Locate the cell with the specified text and output its [X, Y] center coordinate. 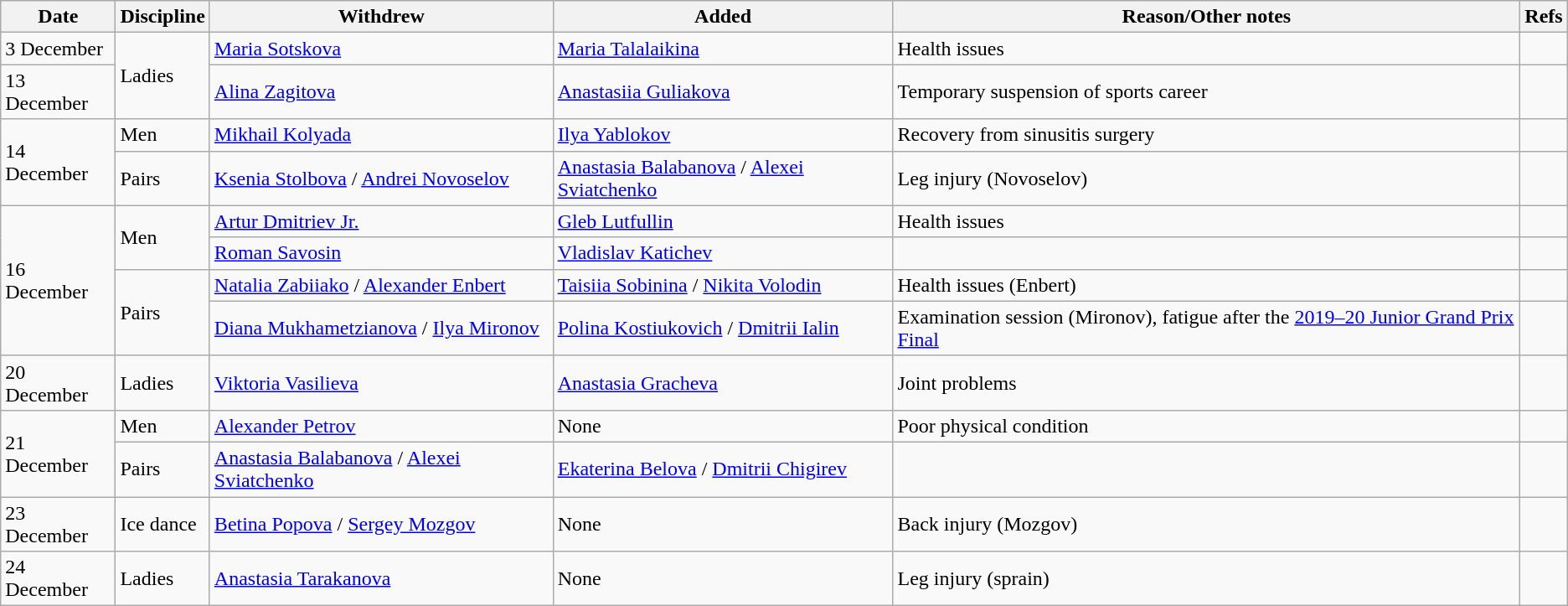
Back injury (Mozgov) [1206, 523]
20 December [59, 382]
14 December [59, 163]
13 December [59, 92]
Ice dance [162, 523]
Refs [1544, 17]
Gleb Lutfullin [723, 221]
Temporary suspension of sports career [1206, 92]
Anastasia Gracheva [723, 382]
24 December [59, 578]
Artur Dmitriev Jr. [381, 221]
Alina Zagitova [381, 92]
Examination session (Mironov), fatigue after the 2019–20 Junior Grand Prix Final [1206, 329]
Joint problems [1206, 382]
Health issues (Enbert) [1206, 285]
21 December [59, 453]
Added [723, 17]
Taisiia Sobinina / Nikita Volodin [723, 285]
Natalia Zabiiako / Alexander Enbert [381, 285]
Polina Kostiukovich / Dmitrii Ialin [723, 329]
Roman Savosin [381, 253]
Ksenia Stolbova / Andrei Novoselov [381, 178]
Date [59, 17]
Leg injury (Novoselov) [1206, 178]
3 December [59, 49]
Reason/Other notes [1206, 17]
Diana Mukhametzianova / Ilya Mironov [381, 329]
Ilya Yablokov [723, 135]
Ekaterina Belova / Dmitrii Chigirev [723, 469]
Vladislav Katichev [723, 253]
Withdrew [381, 17]
Anastasia Tarakanova [381, 578]
23 December [59, 523]
Mikhail Kolyada [381, 135]
Betina Popova / Sergey Mozgov [381, 523]
16 December [59, 280]
Viktoria Vasilieva [381, 382]
Maria Sotskova [381, 49]
Discipline [162, 17]
Anastasiia Guliakova [723, 92]
Maria Talalaikina [723, 49]
Leg injury (sprain) [1206, 578]
Poor physical condition [1206, 426]
Alexander Petrov [381, 426]
Recovery from sinusitis surgery [1206, 135]
